Scan for the cell matching the given text and deliver its (x, y) coordinate at center. 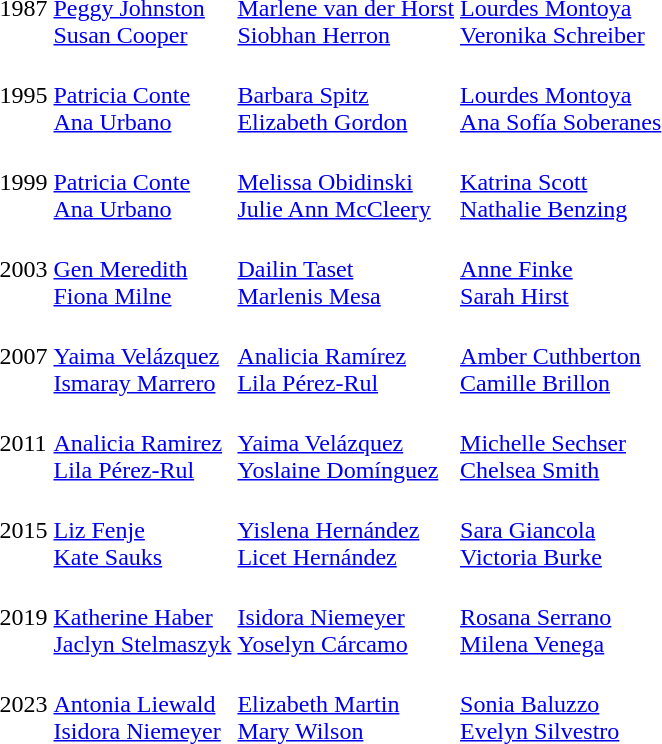
Analicia Ramirez Lila Pérez-Rul (142, 443)
Analicia RamírezLila Pérez-Rul (346, 356)
Yaima VelázquezIsmaray Marrero (142, 356)
Katherine HaberJaclyn Stelmaszyk (142, 617)
Yislena HernándezLicet Hernández (346, 530)
Yaima Velázquez Yoslaine Domínguez (346, 443)
Isidora NiemeyerYoselyn Cárcamo (346, 617)
Gen Meredith Fiona Milne (142, 269)
Dailin Taset Marlenis Mesa (346, 269)
Liz FenjeKate Sauks (142, 530)
Melissa Obidinski Julie Ann McCleery (346, 182)
Barbara SpitzElizabeth Gordon (346, 95)
